Return the (x, y) coordinate for the center point of the cell that contains the specified text.  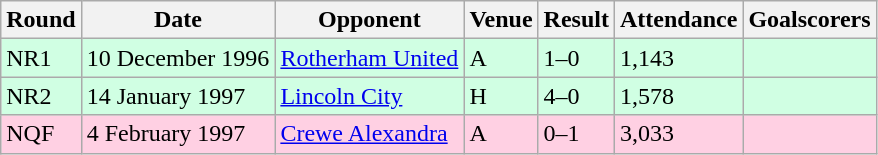
Date (178, 20)
3,033 (678, 134)
4 February 1997 (178, 134)
Opponent (370, 20)
1,578 (678, 96)
Venue (501, 20)
H (501, 96)
NQF (41, 134)
NR2 (41, 96)
Lincoln City (370, 96)
4–0 (576, 96)
10 December 1996 (178, 58)
Attendance (678, 20)
Rotherham United (370, 58)
Goalscorers (810, 20)
NR1 (41, 58)
Crewe Alexandra (370, 134)
Round (41, 20)
0–1 (576, 134)
1–0 (576, 58)
Result (576, 20)
1,143 (678, 58)
14 January 1997 (178, 96)
